Identify which cell holds the provided text, then report its (x, y) central coordinate. 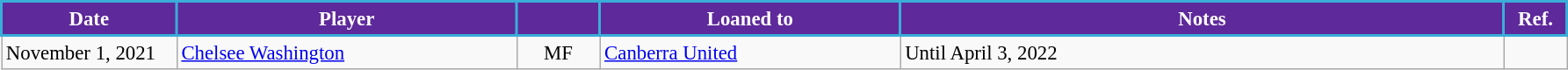
Chelsee Washington (346, 52)
Canberra United (750, 52)
MF (559, 52)
Ref. (1535, 19)
Date (90, 19)
November 1, 2021 (90, 52)
Loaned to (750, 19)
Notes (1202, 19)
Player (346, 19)
Until April 3, 2022 (1202, 52)
